Search for the cell housing the specified text and yield its [x, y] center coordinate. 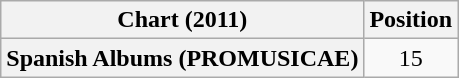
Chart (2011) [182, 20]
Spanish Albums (PROMUSICAE) [182, 58]
Position [411, 20]
15 [411, 58]
